Pinpoint the cell where the given text exists, returning its (x, y) midpoint coordinate. 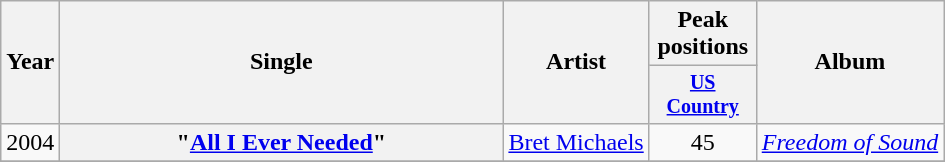
45 (702, 142)
Bret Michaels (576, 142)
Freedom of Sound (850, 142)
Peak positions (702, 34)
2004 (30, 142)
"All I Ever Needed" (282, 142)
Album (850, 62)
US Country (702, 94)
Artist (576, 62)
Single (282, 62)
Year (30, 62)
